Determine the (x, y) coordinate at the center of the cell enclosing the given text.  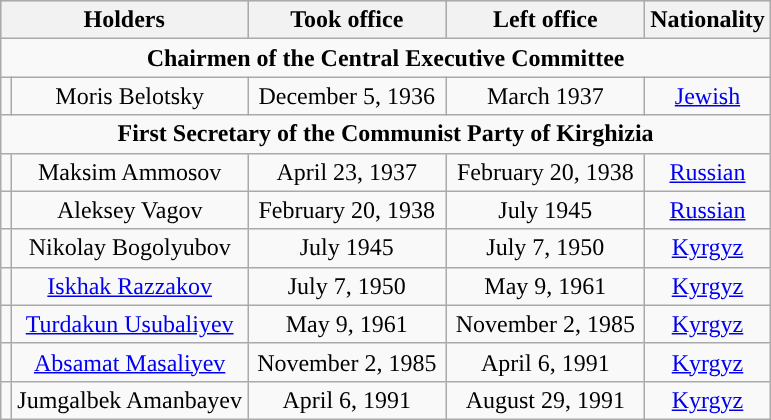
December 5, 1936 (348, 96)
August 29, 1991 (546, 400)
First Secretary of the Communist Party of Kirghizia (386, 134)
March 1937 (546, 96)
Jewish (708, 96)
April 23, 1937 (348, 172)
Absamat Masaliyev (130, 362)
Chairmen of the Central Executive Committee (386, 58)
Aleksey Vagov (130, 210)
Iskhak Razzakov (130, 286)
Left office (546, 20)
Jumgalbek Amanbayev (130, 400)
Nationality (708, 20)
Moris Belotsky (130, 96)
Holders (124, 20)
Nikolay Bogolyubov (130, 248)
Took office (348, 20)
Turdakun Usubaliyev (130, 324)
Maksim Ammosov (130, 172)
